Search for the cell housing the specified text and yield its (x, y) center coordinate. 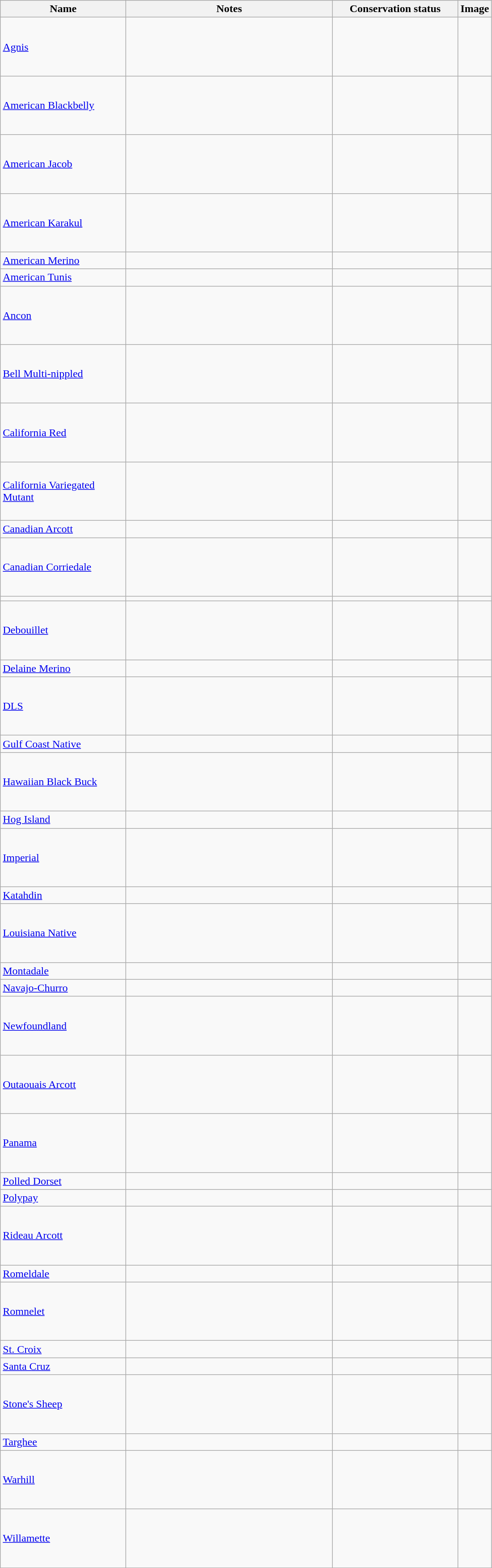
Katahdin (64, 895)
Newfoundland (64, 1025)
American Jacob (64, 164)
Gulf Coast Native (64, 744)
Montadale (64, 971)
American Tunis (64, 277)
Name (64, 9)
Hog Island (64, 820)
Romnelet (64, 1312)
Louisiana Native (64, 933)
Willamette (64, 1538)
St. Croix (64, 1349)
Outaouais Arcott (64, 1084)
Debouillet (64, 631)
DLS (64, 706)
Navajo-Churro (64, 988)
Polypay (64, 1198)
American Merino (64, 260)
Polled Dorset (64, 1181)
Imperial (64, 857)
Hawaiian Black Buck (64, 782)
Ancon (64, 315)
Canadian Arcott (64, 529)
Notes (229, 9)
American Karakul (64, 223)
Delaine Merino (64, 668)
Panama (64, 1143)
Canadian Corriedale (64, 567)
Stone's Sheep (64, 1404)
Romeldale (64, 1274)
Image (475, 9)
California Red (64, 432)
Agnis (64, 47)
Santa Cruz (64, 1366)
Rideau Arcott (64, 1236)
California Variegated Mutant (64, 491)
Bell Multi-nippled (64, 374)
Warhill (64, 1480)
Conservation status (395, 9)
American Blackbelly (64, 106)
Targhee (64, 1442)
